Determine the (x, y) coordinate at the center of the cell enclosing the given text.  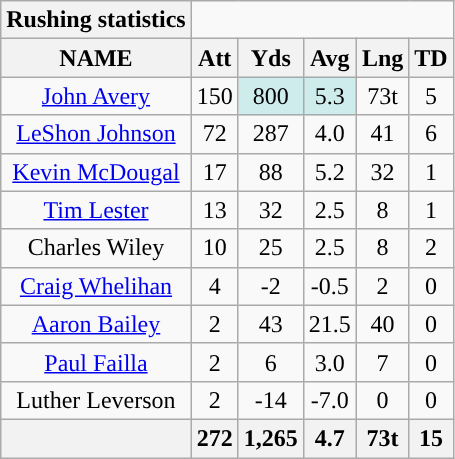
TD (431, 58)
21.5 (330, 324)
150 (214, 96)
25 (270, 248)
Att (214, 58)
4.0 (330, 134)
40 (382, 324)
Avg (330, 58)
88 (270, 172)
Kevin McDougal (96, 172)
NAME (96, 58)
Tim Lester (96, 210)
Charles Wiley (96, 248)
Rushing statistics (96, 20)
15 (431, 438)
5.2 (330, 172)
10 (214, 248)
Aaron Bailey (96, 324)
287 (270, 134)
-2 (270, 286)
72 (214, 134)
4.7 (330, 438)
-7.0 (330, 400)
Luther Leverson (96, 400)
Craig Whelihan (96, 286)
800 (270, 96)
LeShon Johnson (96, 134)
17 (214, 172)
-0.5 (330, 286)
13 (214, 210)
Yds (270, 58)
1,265 (270, 438)
5 (431, 96)
7 (382, 362)
4 (214, 286)
5.3 (330, 96)
3.0 (330, 362)
43 (270, 324)
John Avery (96, 96)
41 (382, 134)
Paul Failla (96, 362)
Lng (382, 58)
272 (214, 438)
-14 (270, 400)
